Detect which cell encompasses the target text, then output its (X, Y) center coordinate. 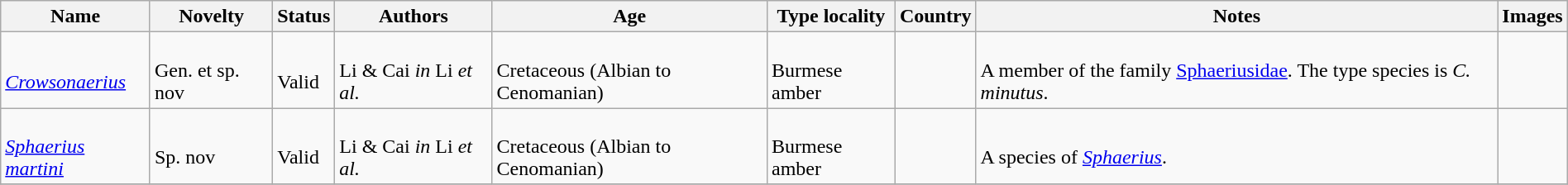
Authors (414, 17)
Crowsonaerius (76, 70)
A species of Sphaerius. (1237, 146)
Status (304, 17)
Age (629, 17)
Name (76, 17)
Novelty (211, 17)
A member of the family Sphaeriusidae. The type species is C. minutus. (1237, 70)
Notes (1237, 17)
Type locality (830, 17)
Gen. et sp. nov (211, 70)
Images (1532, 17)
Sphaerius martini (76, 146)
Country (935, 17)
Sp. nov (211, 146)
